Detect which cell encompasses the target text, then output its [X, Y] center coordinate. 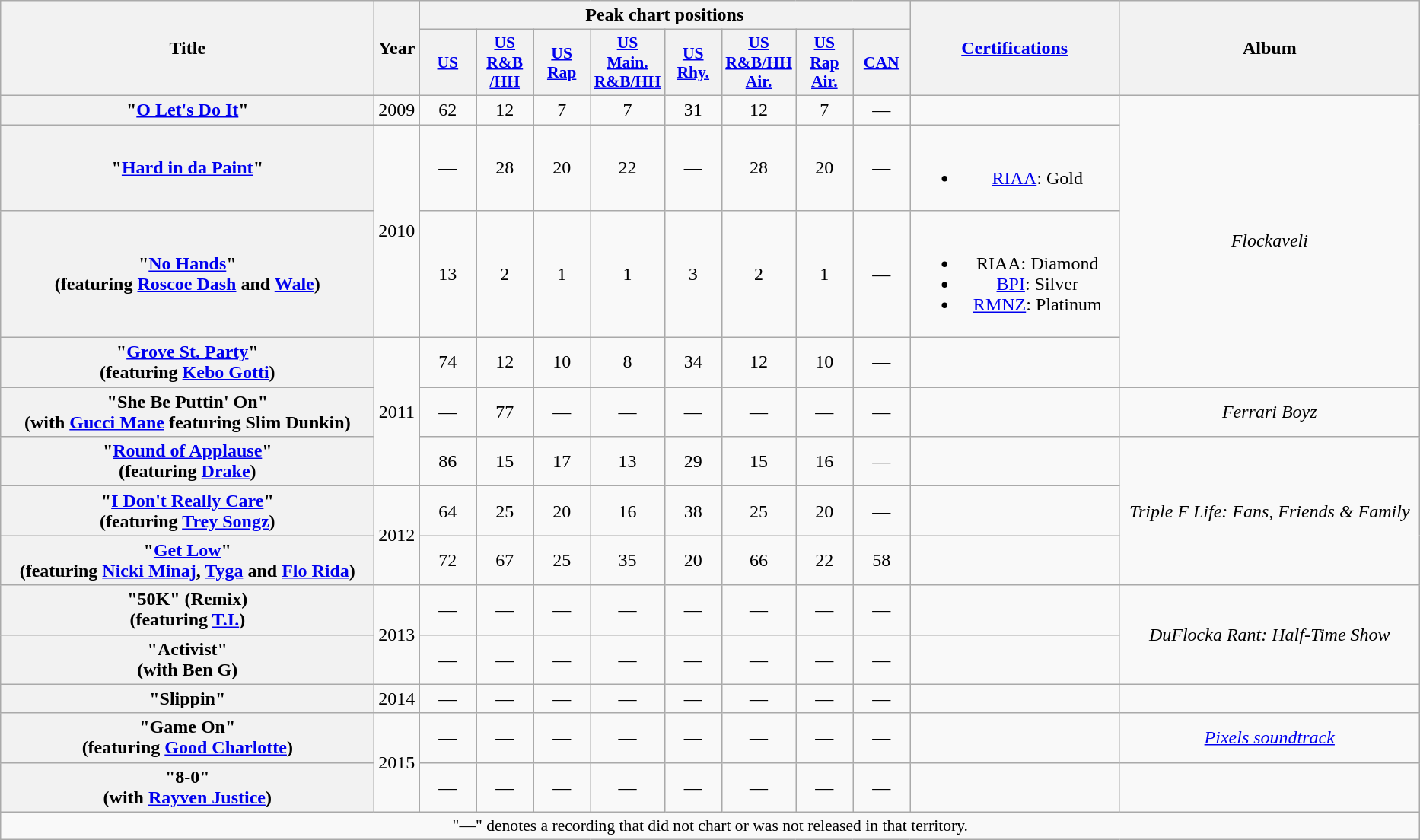
8 [628, 362]
2014 [397, 698]
USMain.R&B/HH [628, 62]
3 [692, 274]
2010 [397, 231]
USRapAir. [825, 62]
38 [692, 511]
USRap [562, 62]
Peak chart positions [665, 15]
29 [692, 461]
64 [447, 511]
34 [692, 362]
Title [187, 49]
USR&B/HHAir. [759, 62]
"I Don't Really Care" (featuring Trey Songz) [187, 511]
2015 [397, 762]
Triple F Life: Fans, Friends & Family [1269, 511]
"Activist" (with Ben G) [187, 659]
35 [628, 560]
Flockaveli [1269, 240]
"Hard in da Paint" [187, 167]
Certifications [1015, 49]
"8-0" (with Rayven Justice) [187, 787]
Ferrari Boyz [1269, 412]
Album [1269, 49]
"Grove St. Party" (featuring Kebo Gotti) [187, 362]
"Round of Applause" (featuring Drake) [187, 461]
62 [447, 110]
2011 [397, 412]
77 [505, 412]
86 [447, 461]
RIAA: DiamondBPI: SilverRMNZ: Platinum [1015, 274]
"No Hands" (featuring Roscoe Dash and Wale) [187, 274]
"She Be Puttin' On" (with Gucci Mane featuring Slim Dunkin) [187, 412]
USR&B/HH [505, 62]
2009 [397, 110]
17 [562, 461]
USRhy. [692, 62]
Year [397, 49]
74 [447, 362]
DuFlocka Rant: Half-Time Show [1269, 635]
RIAA: Gold [1015, 167]
"Get Low" (featuring Nicki Minaj, Tyga and Flo Rida) [187, 560]
Pixels soundtrack [1269, 738]
"—" denotes a recording that did not chart or was not released in that territory. [711, 826]
"Slippin" [187, 698]
72 [447, 560]
66 [759, 560]
"50K" (Remix) (featuring T.I.) [187, 610]
"O Let's Do It" [187, 110]
58 [881, 560]
2012 [397, 536]
31 [692, 110]
2013 [397, 635]
"Game On" (featuring Good Charlotte) [187, 738]
67 [505, 560]
US [447, 62]
CAN [881, 62]
